Scan for the cell matching the given text and deliver its (X, Y) coordinate at center. 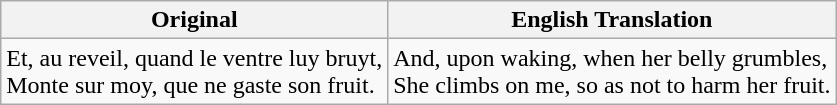
And, upon waking, when her belly grumbles,She climbs on me, so as not to harm her fruit. (612, 72)
Et, au reveil, quand le ventre luy bruyt,Monte sur moy, que ne gaste son fruit. (194, 72)
Original (194, 20)
English Translation (612, 20)
